Detect which cell encompasses the target text, then output its [X, Y] center coordinate. 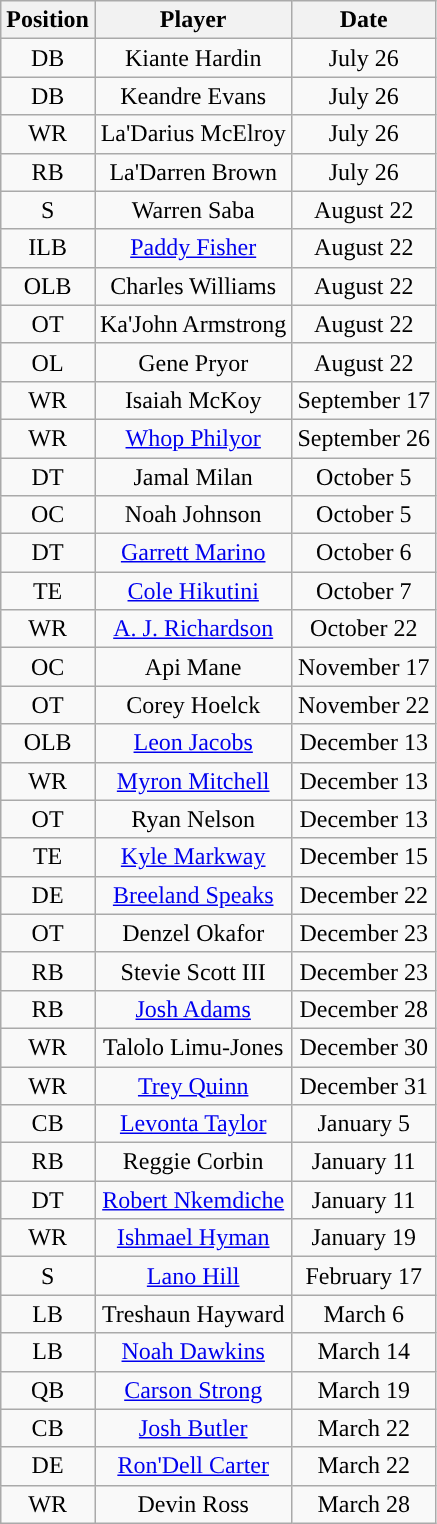
Talolo Limu-Jones [192, 1047]
Player [192, 20]
Noah Johnson [192, 515]
December 22 [364, 895]
March 14 [364, 1352]
Gene Pryor [192, 362]
Stevie Scott III [192, 971]
Jamal Milan [192, 477]
March 6 [364, 1314]
February 17 [364, 1276]
Reggie Corbin [192, 1162]
OL [48, 362]
Robert Nkemdiche [192, 1200]
Ishmael Hyman [192, 1238]
Position [48, 20]
March 28 [364, 1504]
QB [48, 1390]
March 19 [364, 1390]
Levonta Taylor [192, 1124]
Trey Quinn [192, 1085]
Ryan Nelson [192, 819]
Carson Strong [192, 1390]
Ron'Dell Carter [192, 1466]
Whop Philyor [192, 438]
Noah Dawkins [192, 1352]
Corey Hoelck [192, 705]
January 19 [364, 1238]
Date [364, 20]
December 15 [364, 857]
Kyle Markway [192, 857]
Warren Saba [192, 210]
Lano Hill [192, 1276]
Charles Williams [192, 286]
Breeland Speaks [192, 895]
Leon Jacobs [192, 743]
Treshaun Hayward [192, 1314]
November 22 [364, 705]
November 17 [364, 667]
September 26 [364, 438]
Devin Ross [192, 1504]
Josh Adams [192, 1009]
Josh Butler [192, 1428]
January 5 [364, 1124]
October 7 [364, 591]
Isaiah McKoy [192, 400]
Api Mane [192, 667]
December 30 [364, 1047]
La'Darren Brown [192, 172]
Ka'John Armstrong [192, 324]
October 6 [364, 553]
Denzel Okafor [192, 933]
Paddy Fisher [192, 248]
December 28 [364, 1009]
Kiante Hardin [192, 58]
Keandre Evans [192, 96]
A. J. Richardson [192, 629]
October 22 [364, 629]
Myron Mitchell [192, 781]
September 17 [364, 400]
La'Darius McElroy [192, 134]
ILB [48, 248]
Garrett Marino [192, 553]
Cole Hikutini [192, 591]
December 31 [364, 1085]
